Locate the cell with the specified text and output its [x, y] center coordinate. 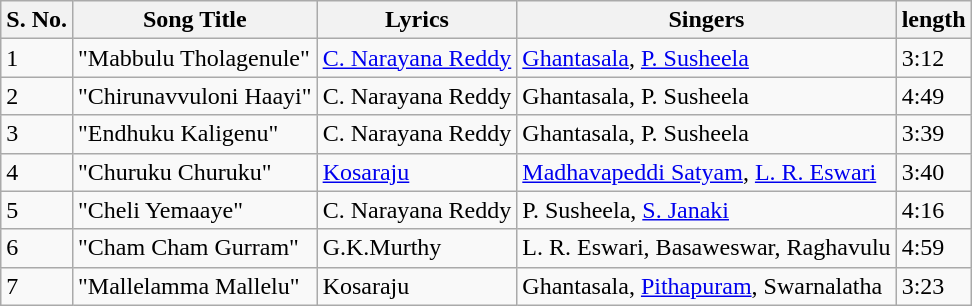
3:23 [934, 286]
3:39 [934, 134]
L. R. Eswari, Basaweswar, Raghavulu [706, 248]
Song Title [194, 20]
S. No. [37, 20]
2 [37, 96]
7 [37, 286]
3:12 [934, 58]
Lyrics [417, 20]
"Chirunavvuloni Haayi" [194, 96]
"Mabbulu Tholagenule" [194, 58]
4:16 [934, 210]
"Mallelamma Mallelu" [194, 286]
length [934, 20]
5 [37, 210]
4:59 [934, 248]
Madhavapeddi Satyam, L. R. Eswari [706, 172]
"Cheli Yemaaye" [194, 210]
4 [37, 172]
1 [37, 58]
P. Susheela, S. Janaki [706, 210]
"Churuku Churuku" [194, 172]
G.K.Murthy [417, 248]
3 [37, 134]
4:49 [934, 96]
"Cham Cham Gurram" [194, 248]
Singers [706, 20]
3:40 [934, 172]
6 [37, 248]
"Endhuku Kaligenu" [194, 134]
Ghantasala, Pithapuram, Swarnalatha [706, 286]
